Return the [X, Y] coordinate for the center point of the cell that contains the specified text.  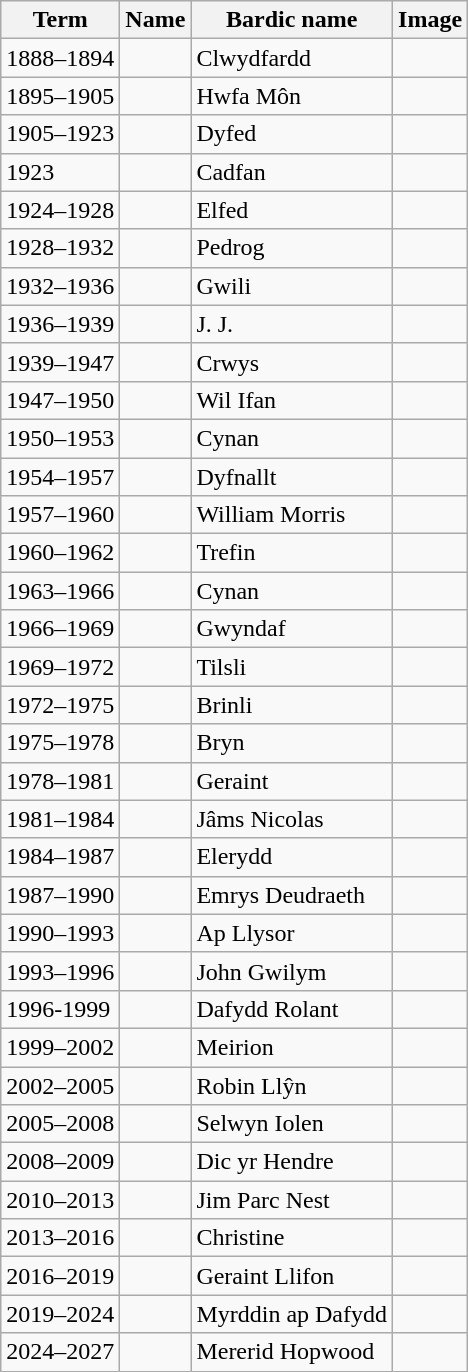
2008–2009 [60, 1162]
1932–1936 [60, 286]
Elerydd [292, 857]
1993–1996 [60, 971]
Name [156, 20]
Cadfan [292, 172]
1996-1999 [60, 1009]
William Morris [292, 515]
1947–1950 [60, 400]
Bryn [292, 743]
Ap Llysor [292, 933]
Clwydfardd [292, 58]
1972–1975 [60, 705]
Trefin [292, 553]
2002–2005 [60, 1085]
Gwili [292, 286]
2005–2008 [60, 1124]
1957–1960 [60, 515]
Jâms Nicolas [292, 819]
1954–1957 [60, 477]
Elfed [292, 210]
1939–1947 [60, 362]
1990–1993 [60, 933]
Geraint [292, 781]
1999–2002 [60, 1047]
Dafydd Rolant [292, 1009]
Emrys Deudraeth [292, 895]
1987–1990 [60, 895]
Dic yr Hendre [292, 1162]
2016–2019 [60, 1276]
1969–1972 [60, 667]
1923 [60, 172]
1905–1923 [60, 134]
Term [60, 20]
Brinli [292, 705]
Gwyndaf [292, 629]
Myrddin ap Dafydd [292, 1314]
Meirion [292, 1047]
Wil Ifan [292, 400]
J. J. [292, 324]
Hwfa Môn [292, 96]
1960–1962 [60, 553]
Pedrog [292, 248]
Jim Parc Nest [292, 1200]
2024–2027 [60, 1352]
1966–1969 [60, 629]
1928–1932 [60, 248]
2010–2013 [60, 1200]
1981–1984 [60, 819]
John Gwilym [292, 971]
Dyfed [292, 134]
2013–2016 [60, 1238]
1963–1966 [60, 591]
Mererid Hopwood [292, 1352]
Christine [292, 1238]
1936–1939 [60, 324]
1978–1981 [60, 781]
1895–1905 [60, 96]
Crwys [292, 362]
Dyfnallt [292, 477]
Robin Llŷn [292, 1085]
1924–1928 [60, 210]
Geraint Llifon [292, 1276]
Tilsli [292, 667]
Bardic name [292, 20]
2019–2024 [60, 1314]
Image [430, 20]
1888–1894 [60, 58]
1950–1953 [60, 438]
1984–1987 [60, 857]
1975–1978 [60, 743]
Selwyn Iolen [292, 1124]
